Locate the cell with the specified text and output its [x, y] center coordinate. 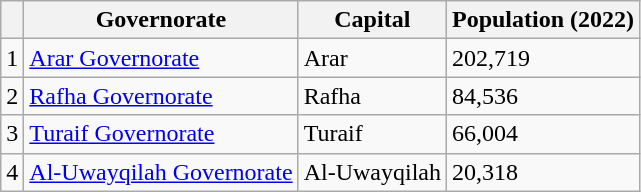
Population (2022) [542, 20]
Rafha Governorate [161, 96]
66,004 [542, 134]
Al-Uwayqilah Governorate [161, 172]
3 [12, 134]
20,318 [542, 172]
Rafha [372, 96]
Turaif Governorate [161, 134]
Al-Uwayqilah [372, 172]
Turaif [372, 134]
202,719 [542, 58]
Capital [372, 20]
1 [12, 58]
84,536 [542, 96]
2 [12, 96]
4 [12, 172]
Arar Governorate [161, 58]
Arar [372, 58]
Governorate [161, 20]
